Determine the [x, y] coordinate at the center of the cell enclosing the given text.  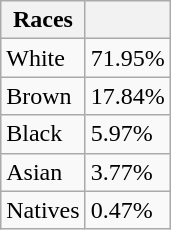
Natives [43, 210]
5.97% [128, 134]
17.84% [128, 96]
3.77% [128, 172]
White [43, 58]
Black [43, 134]
Brown [43, 96]
0.47% [128, 210]
Races [43, 20]
71.95% [128, 58]
Asian [43, 172]
